Return the [X, Y] coordinate for the center point of the cell that contains the specified text.  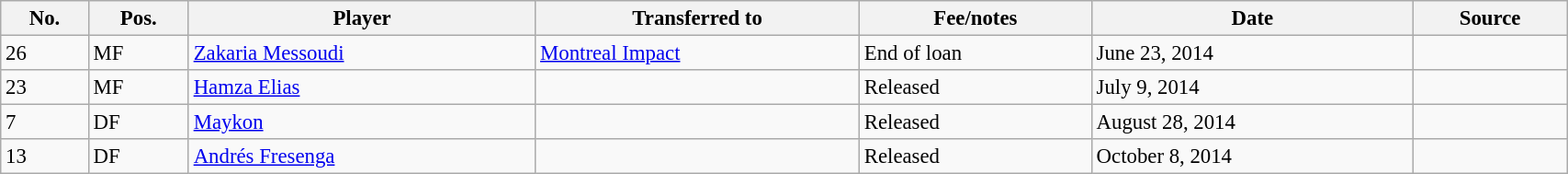
7 [44, 122]
Date [1252, 18]
Andrés Fresenga [362, 157]
Source [1490, 18]
July 9, 2014 [1252, 87]
Fee/notes [976, 18]
Maykon [362, 122]
Zakaria Messoudi [362, 53]
No. [44, 18]
Transferred to [698, 18]
Hamza Elias [362, 87]
End of loan [976, 53]
13 [44, 157]
August 28, 2014 [1252, 122]
October 8, 2014 [1252, 157]
Montreal Impact [698, 53]
Pos. [138, 18]
Player [362, 18]
23 [44, 87]
June 23, 2014 [1252, 53]
26 [44, 53]
